Pinpoint the cell where the given text exists, returning its (X, Y) midpoint coordinate. 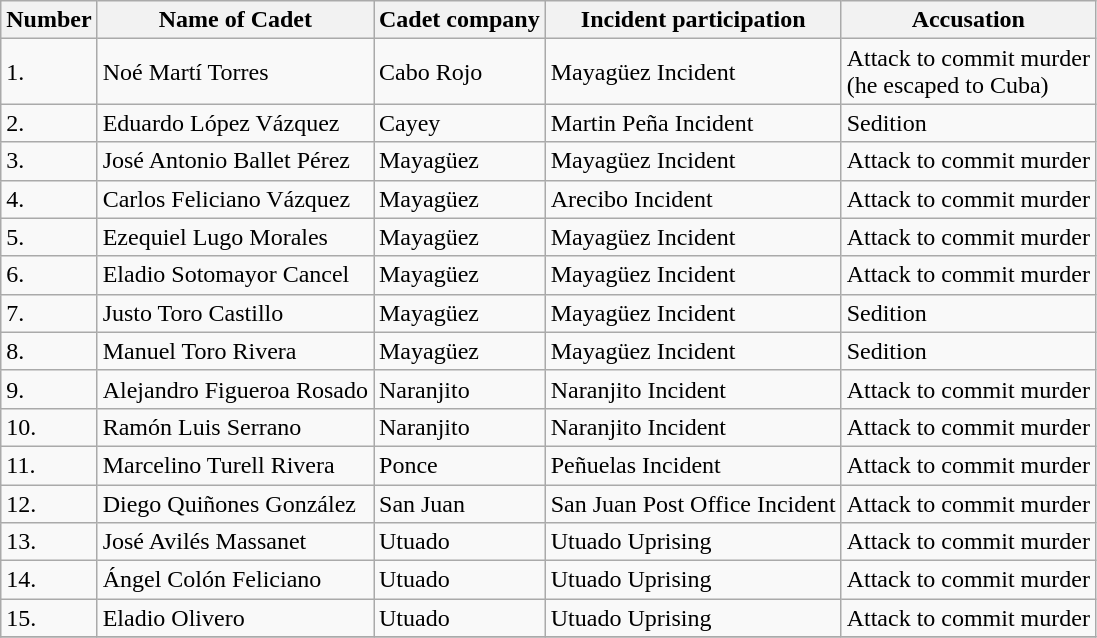
Cadet company (460, 20)
Eladio Olivero (235, 618)
Ramón Luis Serrano (235, 427)
Number (49, 20)
Eladio Sotomayor Cancel (235, 275)
1. (49, 72)
Carlos Feliciano Vázquez (235, 199)
11. (49, 465)
8. (49, 351)
7. (49, 313)
Justo Toro Castillo (235, 313)
Marcelino Turell Rivera (235, 465)
Noé Martí Torres (235, 72)
12. (49, 503)
Accusation (968, 20)
Eduardo López Vázquez (235, 123)
Ezequiel Lugo Morales (235, 237)
San Juan Post Office Incident (693, 503)
Ponce (460, 465)
José Avilés Massanet (235, 542)
Peñuelas Incident (693, 465)
Name of Cadet (235, 20)
3. (49, 161)
14. (49, 580)
5. (49, 237)
10. (49, 427)
4. (49, 199)
15. (49, 618)
José Antonio Ballet Pérez (235, 161)
Cayey (460, 123)
Diego Quiñones González (235, 503)
2. (49, 123)
13. (49, 542)
Incident participation (693, 20)
Martin Peña Incident (693, 123)
Manuel Toro Rivera (235, 351)
Arecibo Incident (693, 199)
Cabo Rojo (460, 72)
Alejandro Figueroa Rosado (235, 389)
9. (49, 389)
San Juan (460, 503)
Ángel Colón Feliciano (235, 580)
6. (49, 275)
Attack to commit murder(he escaped to Cuba) (968, 72)
